Detect which cell encompasses the target text, then output its (x, y) center coordinate. 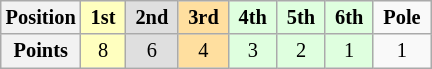
5th (301, 17)
6 (152, 51)
3rd (203, 17)
1st (104, 17)
2nd (152, 17)
Position (41, 17)
3 (253, 51)
6th (349, 17)
2 (301, 51)
4th (253, 17)
Points (41, 51)
Pole (402, 17)
4 (203, 51)
8 (104, 51)
